From the cell containing the given text, extract its center point as (X, Y) coordinate. 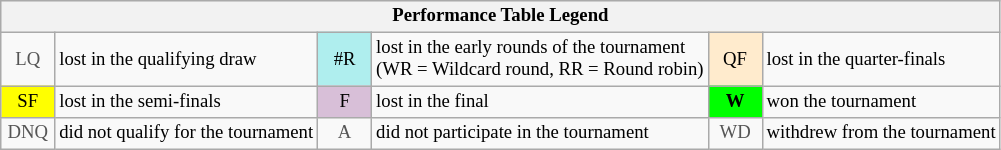
LQ (28, 60)
lost in the final (540, 102)
DNQ (28, 134)
#R (345, 60)
A (345, 134)
did not qualify for the tournament (186, 134)
withdrew from the tournament (881, 134)
W (735, 102)
Performance Table Legend (500, 16)
QF (735, 60)
WD (735, 134)
lost in the early rounds of the tournament(WR = Wildcard round, RR = Round robin) (540, 60)
lost in the qualifying draw (186, 60)
SF (28, 102)
did not participate in the tournament (540, 134)
lost in the semi-finals (186, 102)
F (345, 102)
won the tournament (881, 102)
lost in the quarter-finals (881, 60)
